Pinpoint the cell where the given text exists, returning its (x, y) midpoint coordinate. 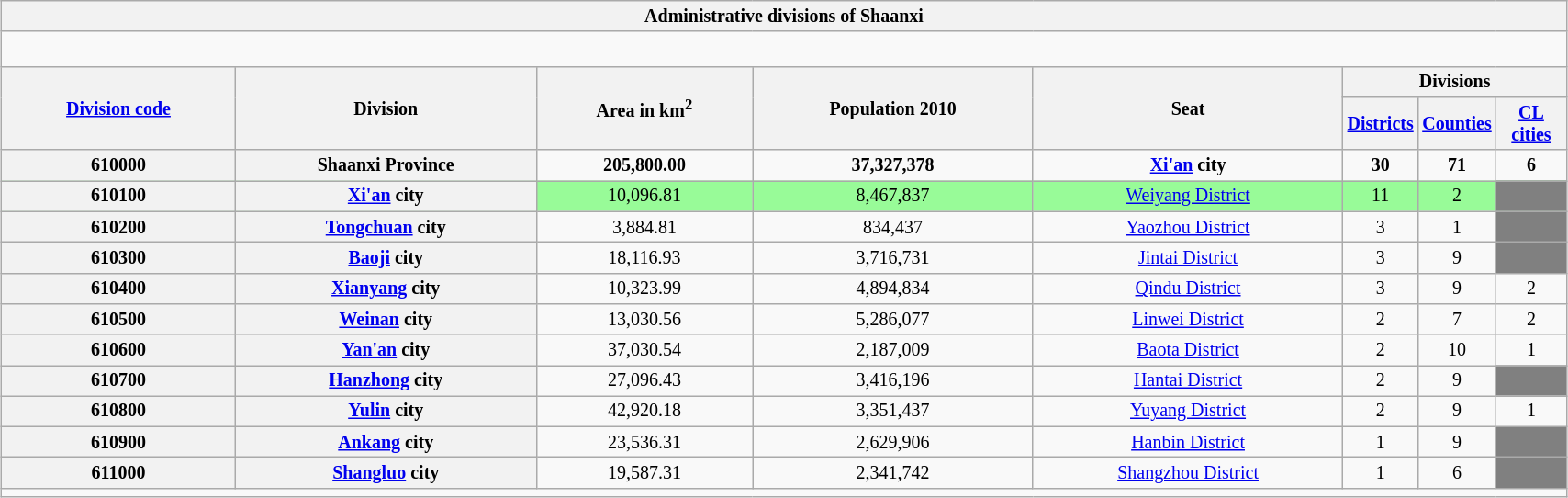
610200 (119, 226)
Administrative divisions of Shaanxi (784, 17)
2,187,009 (892, 349)
Seat (1188, 108)
Weiyang District (1188, 197)
8,467,837 (892, 197)
611000 (119, 472)
Baota District (1188, 349)
3,716,731 (892, 257)
2,341,742 (892, 472)
11 (1381, 197)
610700 (119, 380)
5,286,077 (892, 320)
CL cities (1531, 123)
4,894,834 (892, 289)
Baoji city (386, 257)
Yulin city (386, 412)
610300 (119, 257)
Shangluo city (386, 472)
10,323.99 (644, 289)
Districts (1381, 123)
10 (1456, 349)
19,587.31 (644, 472)
23,536.31 (644, 443)
27,096.43 (644, 380)
Tongchuan city (386, 226)
30 (1381, 165)
18,116.93 (644, 257)
610600 (119, 349)
205,800.00 (644, 165)
Division code (119, 108)
Ankang city (386, 443)
610800 (119, 412)
834,437 (892, 226)
Yaozhou District (1188, 226)
Hanbin District (1188, 443)
37,030.54 (644, 349)
13,030.56 (644, 320)
610400 (119, 289)
610900 (119, 443)
71 (1456, 165)
Jintai District (1188, 257)
610500 (119, 320)
Linwei District (1188, 320)
Xianyang city (386, 289)
610100 (119, 197)
Divisions (1455, 83)
Weinan city (386, 320)
Population 2010 (892, 108)
3,351,437 (892, 412)
Counties (1456, 123)
Qindu District (1188, 289)
2,629,906 (892, 443)
610000 (119, 165)
10,096.81 (644, 197)
Hanzhong city (386, 380)
Shaanxi Province (386, 165)
Yan'an city (386, 349)
Area in km2 (644, 108)
3,884.81 (644, 226)
7 (1456, 320)
Hantai District (1188, 380)
3,416,196 (892, 380)
Division (386, 108)
37,327,378 (892, 165)
42,920.18 (644, 412)
Yuyang District (1188, 412)
Shangzhou District (1188, 472)
